Return (x, y) of the center of cell containing provided text 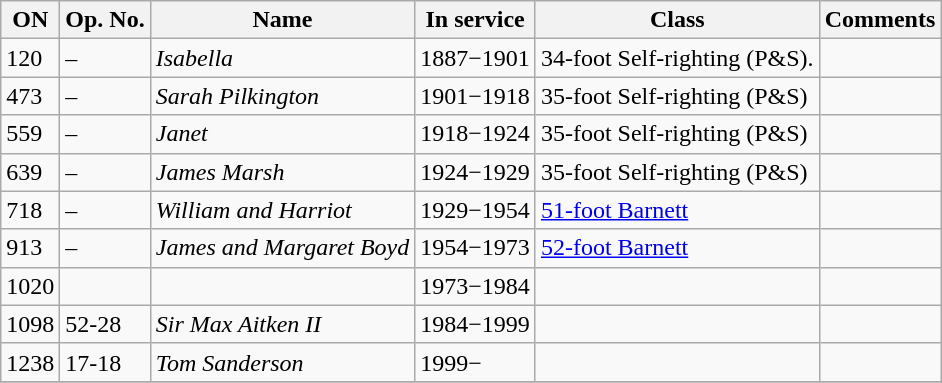
51-foot Barnett (677, 210)
559 (30, 134)
Name (282, 20)
1999− (476, 362)
Isabella (282, 58)
913 (30, 248)
52-foot Barnett (677, 248)
ON (30, 20)
1918−1924 (476, 134)
William and Harriot (282, 210)
1929−1954 (476, 210)
James Marsh (282, 172)
473 (30, 96)
Class (677, 20)
1238 (30, 362)
718 (30, 210)
34-foot Self-righting (P&S). (677, 58)
1901−1918 (476, 96)
17-18 (105, 362)
Comments (880, 20)
1098 (30, 324)
1973−1984 (476, 286)
Sir Max Aitken II (282, 324)
James and Margaret Boyd (282, 248)
120 (30, 58)
1984−1999 (476, 324)
52-28 (105, 324)
1887−1901 (476, 58)
Janet (282, 134)
1020 (30, 286)
Tom Sanderson (282, 362)
Sarah Pilkington (282, 96)
In service (476, 20)
1954−1973 (476, 248)
1924−1929 (476, 172)
639 (30, 172)
Op. No. (105, 20)
